For the text-containing cell, return its midpoint in (X, Y) coordinate format. 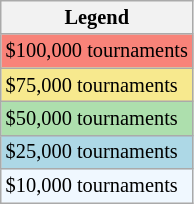
$25,000 tournaments (97, 152)
Legend (97, 17)
$100,000 tournaments (97, 51)
$75,000 tournaments (97, 85)
$10,000 tournaments (97, 186)
$50,000 tournaments (97, 118)
